Detect which cell encompasses the target text, then output its [x, y] center coordinate. 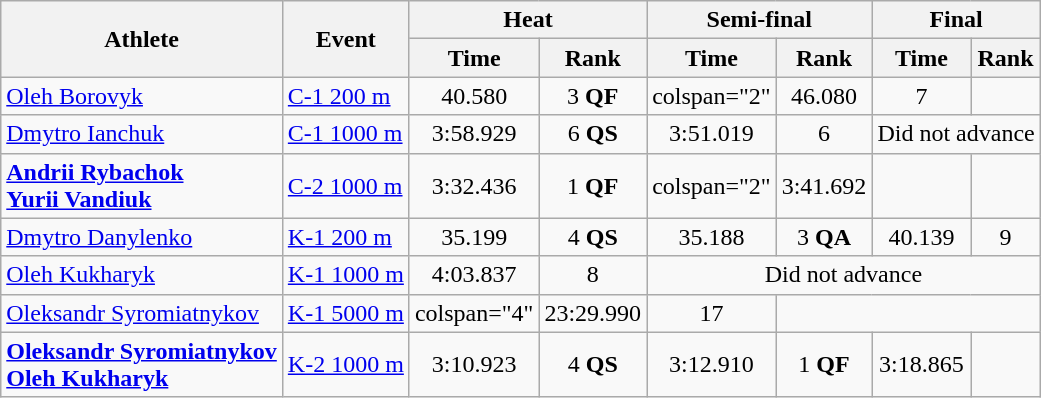
35.188 [712, 237]
Athlete [142, 39]
3:41.692 [824, 186]
40.139 [922, 237]
colspan="4" [474, 313]
6 QS [593, 134]
7 [922, 96]
17 [712, 313]
Andrii RybachokYurii Vandiuk [142, 186]
K-1 200 m [346, 237]
K-1 5000 m [346, 313]
C-1 200 m [346, 96]
Oleksandr SyromiatnykovOleh Kukharyk [142, 364]
6 [824, 134]
3:51.019 [712, 134]
3 QA [824, 237]
C-1 1000 m [346, 134]
Dmytro Danylenko [142, 237]
C-2 1000 m [346, 186]
3 QF [593, 96]
40.580 [474, 96]
Semi-final [760, 20]
3:12.910 [712, 364]
Oleh Kukharyk [142, 275]
4:03.837 [474, 275]
35.199 [474, 237]
46.080 [824, 96]
Oleh Borovyk [142, 96]
Final [956, 20]
K-1 1000 m [346, 275]
9 [1006, 237]
K-2 1000 m [346, 364]
8 [593, 275]
Oleksandr Syromiatnykov [142, 313]
Event [346, 39]
3:58.929 [474, 134]
3:32.436 [474, 186]
23:29.990 [593, 313]
Heat [528, 20]
Dmytro Ianchuk [142, 134]
3:10.923 [474, 364]
3:18.865 [922, 364]
